Detect which cell encompasses the target text, then output its [x, y] center coordinate. 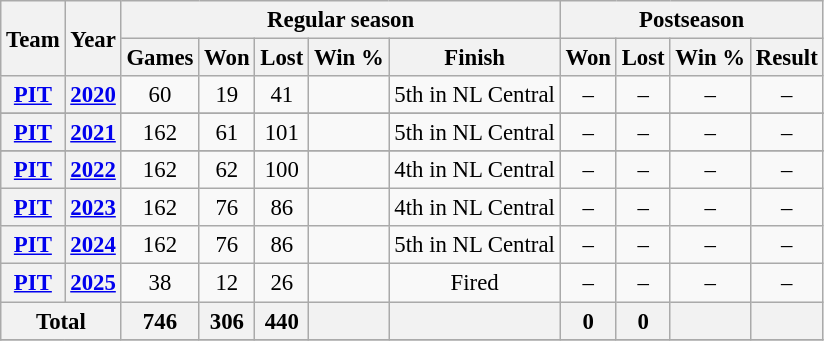
19 [227, 95]
306 [227, 321]
Year [93, 38]
Total [61, 321]
Finish [474, 58]
62 [227, 170]
38 [160, 283]
Result [786, 58]
101 [282, 133]
2023 [93, 208]
Postseason [692, 20]
Games [160, 58]
2024 [93, 245]
100 [282, 170]
26 [282, 283]
2022 [93, 170]
Regular season [340, 20]
440 [282, 321]
2025 [93, 283]
746 [160, 321]
41 [282, 95]
2020 [93, 95]
61 [227, 133]
60 [160, 95]
2021 [93, 133]
12 [227, 283]
Fired [474, 283]
Team [33, 38]
